Determine the [x, y] coordinate at the center of the cell enclosing the given text.  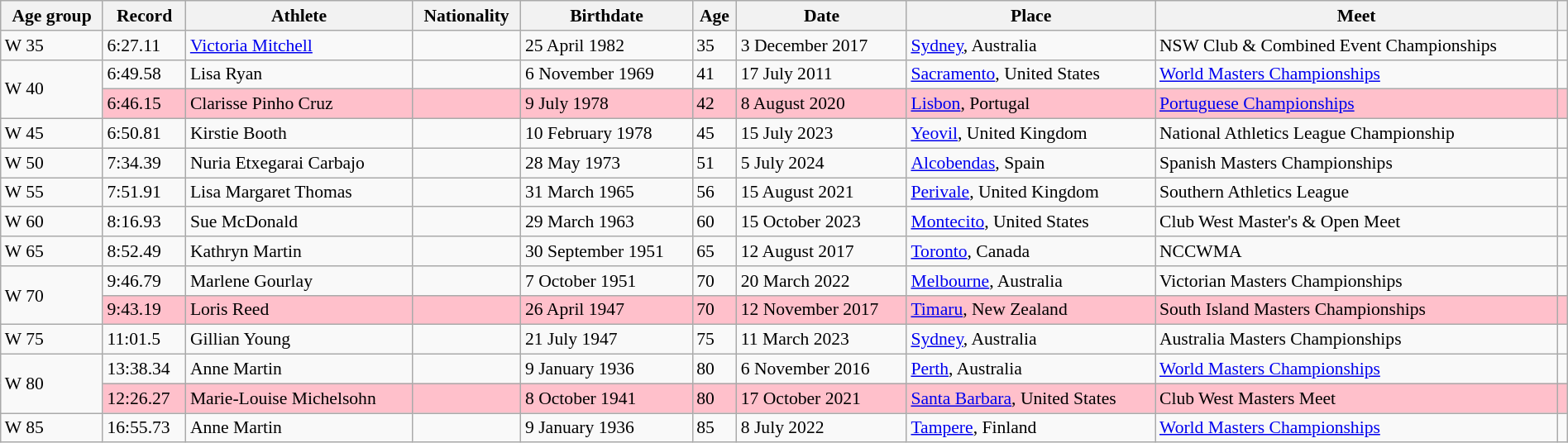
Melbourne, Australia [1030, 281]
9 July 1978 [607, 104]
42 [715, 104]
Club West Masters Meet [1356, 398]
W 70 [52, 296]
Marlene Gourlay [299, 281]
W 45 [52, 134]
3 December 2017 [822, 45]
17 October 2021 [822, 398]
29 March 1963 [607, 222]
15 August 2021 [822, 193]
Sacramento, United States [1030, 74]
8 October 1941 [607, 398]
Perth, Australia [1030, 369]
7:34.39 [144, 163]
Montecito, United States [1030, 222]
Lisbon, Portugal [1030, 104]
21 July 1947 [607, 340]
W 65 [52, 251]
Spanish Masters Championships [1356, 163]
8 July 2022 [822, 428]
Loris Reed [299, 310]
Alcobendas, Spain [1030, 163]
60 [715, 222]
Kirstie Booth [299, 134]
Southern Athletics League [1356, 193]
Victoria Mitchell [299, 45]
Meet [1356, 16]
Club West Master's & Open Meet [1356, 222]
17 July 2011 [822, 74]
41 [715, 74]
Athlete [299, 16]
65 [715, 251]
6:49.58 [144, 74]
85 [715, 428]
Lisa Margaret Thomas [299, 193]
W 50 [52, 163]
Victorian Masters Championships [1356, 281]
26 April 1947 [607, 310]
South Island Masters Championships [1356, 310]
6:27.11 [144, 45]
Place [1030, 16]
W 75 [52, 340]
Age [715, 16]
NSW Club & Combined Event Championships [1356, 45]
35 [715, 45]
51 [715, 163]
8 August 2020 [822, 104]
8:52.49 [144, 251]
7 October 1951 [607, 281]
Kathryn Martin [299, 251]
National Athletics League Championship [1356, 134]
28 May 1973 [607, 163]
W 40 [52, 89]
11:01.5 [144, 340]
20 March 2022 [822, 281]
Australia Masters Championships [1356, 340]
56 [715, 193]
Santa Barbara, United States [1030, 398]
Yeovil, United Kingdom [1030, 134]
Toronto, Canada [1030, 251]
13:38.34 [144, 369]
Tampere, Finland [1030, 428]
6 November 2016 [822, 369]
W 80 [52, 383]
31 March 1965 [607, 193]
Sue McDonald [299, 222]
8:16.93 [144, 222]
9:46.79 [144, 281]
Birthdate [607, 16]
W 35 [52, 45]
Gillian Young [299, 340]
11 March 2023 [822, 340]
12:26.27 [144, 398]
5 July 2024 [822, 163]
Date [822, 16]
30 September 1951 [607, 251]
12 August 2017 [822, 251]
10 February 1978 [607, 134]
Record [144, 16]
Clarisse Pinho Cruz [299, 104]
12 November 2017 [822, 310]
Nationality [466, 16]
16:55.73 [144, 428]
Age group [52, 16]
Perivale, United Kingdom [1030, 193]
75 [715, 340]
25 April 1982 [607, 45]
15 July 2023 [822, 134]
Marie-Louise Michelsohn [299, 398]
6:46.15 [144, 104]
6 November 1969 [607, 74]
7:51.91 [144, 193]
45 [715, 134]
W 55 [52, 193]
W 85 [52, 428]
9:43.19 [144, 310]
W 60 [52, 222]
Portuguese Championships [1356, 104]
15 October 2023 [822, 222]
Timaru, New Zealand [1030, 310]
Lisa Ryan [299, 74]
NCCWMA [1356, 251]
6:50.81 [144, 134]
Nuria Etxegarai Carbajo [299, 163]
